Output the (X, Y) coordinate of the center of the cell containing the given text.  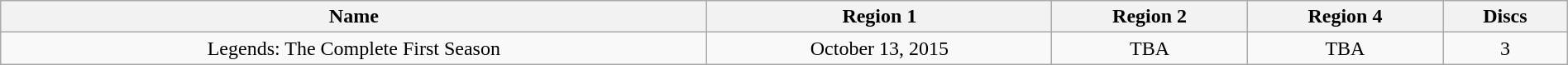
Discs (1505, 17)
3 (1505, 48)
Region 2 (1150, 17)
Name (354, 17)
October 13, 2015 (880, 48)
Region 1 (880, 17)
Legends: The Complete First Season (354, 48)
Region 4 (1345, 17)
